Detect which cell encompasses the target text, then output its [x, y] center coordinate. 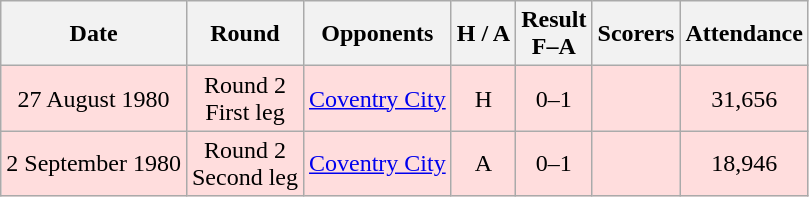
Scorers [636, 34]
H / A [483, 34]
2 September 1980 [94, 164]
Round [244, 34]
Date [94, 34]
Attendance [744, 34]
Opponents [377, 34]
H [483, 98]
Round 2Second leg [244, 164]
27 August 1980 [94, 98]
31,656 [744, 98]
A [483, 164]
ResultF–A [554, 34]
18,946 [744, 164]
Round 2First leg [244, 98]
